Capture the cell that displays the provided text and extract its (X, Y) central coordinate. 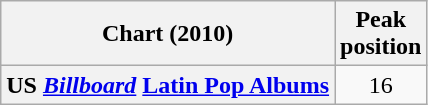
US Billboard Latin Pop Albums (168, 85)
Chart (2010) (168, 34)
16 (381, 85)
Peakposition (381, 34)
